Find where the given text appears and provide that cell's center as [X, Y] coordinate. 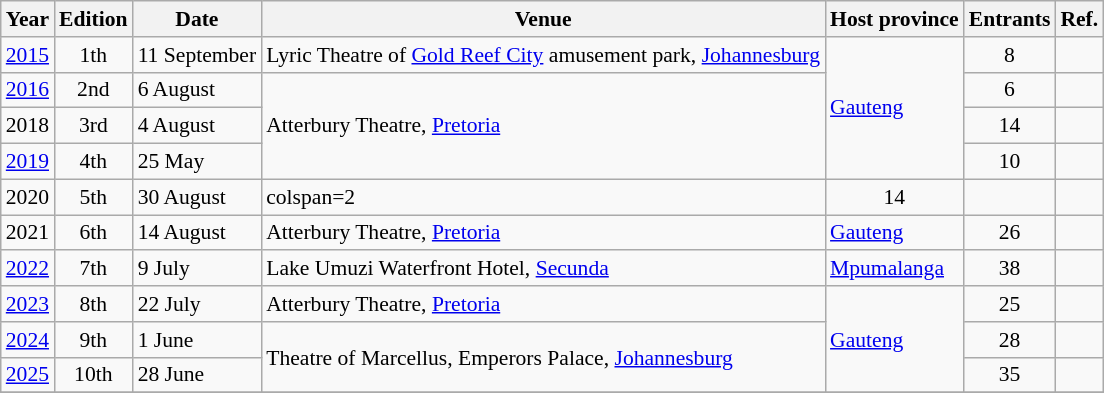
2024 [28, 340]
2021 [28, 233]
3rd [94, 126]
Theatre of Marcellus, Emperors Palace, Johannesburg [543, 358]
7th [94, 269]
1th [94, 55]
10 [1010, 162]
4 August [198, 126]
Edition [94, 19]
10th [94, 375]
2016 [28, 90]
6 August [198, 90]
22 July [198, 304]
26 [1010, 233]
Venue [543, 19]
Year [28, 19]
Lake Umuzi Waterfront Hotel, Secunda [543, 269]
30 August [198, 197]
9th [94, 340]
6 [1010, 90]
5th [94, 197]
6th [94, 233]
25 May [198, 162]
38 [1010, 269]
Mpumalanga [894, 269]
2019 [28, 162]
25 [1010, 304]
Host province [894, 19]
11 September [198, 55]
2020 [28, 197]
2025 [28, 375]
4th [94, 162]
Ref. [1079, 19]
2022 [28, 269]
8 [1010, 55]
8th [94, 304]
colspan=2 [543, 197]
14 August [198, 233]
Date [198, 19]
35 [1010, 375]
28 [1010, 340]
28 June [198, 375]
9 July [198, 269]
2018 [28, 126]
Entrants [1010, 19]
2nd [94, 90]
2023 [28, 304]
2015 [28, 55]
Lyric Theatre of Gold Reef City amusement park, Johannesburg [543, 55]
1 June [198, 340]
